Output the (X, Y) coordinate of the center of the cell containing the given text.  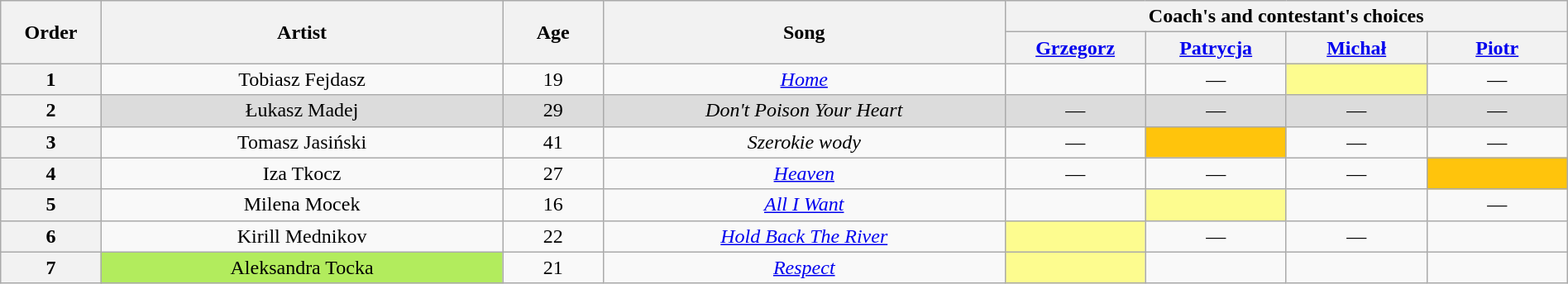
4 (51, 173)
7 (51, 267)
Don't Poison Your Heart (804, 111)
21 (552, 267)
29 (552, 111)
Tobiasz Fejdasz (302, 79)
Order (51, 32)
16 (552, 205)
27 (552, 173)
Patrycja (1216, 48)
Home (804, 79)
Milena Mocek (302, 205)
5 (51, 205)
Hold Back The River (804, 236)
22 (552, 236)
Iza Tkocz (302, 173)
2 (51, 111)
1 (51, 79)
19 (552, 79)
Piotr (1497, 48)
Łukasz Madej (302, 111)
Szerokie wody (804, 142)
Song (804, 32)
Age (552, 32)
Artist (302, 32)
Michał (1356, 48)
All I Want (804, 205)
Heaven (804, 173)
Grzegorz (1075, 48)
3 (51, 142)
Coach's and contestant's choices (1286, 17)
Kirill Mednikov (302, 236)
41 (552, 142)
Tomasz Jasiński (302, 142)
Respect (804, 267)
6 (51, 236)
Aleksandra Tocka (302, 267)
